For the text-containing cell, return its midpoint in [x, y] coordinate format. 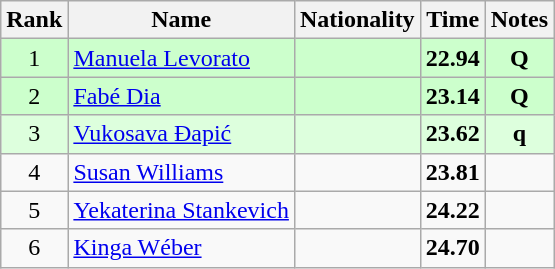
23.81 [452, 172]
24.70 [452, 248]
Vukosava Đapić [182, 134]
1 [34, 58]
24.22 [452, 210]
Fabé Dia [182, 96]
Nationality [357, 20]
Manuela Levorato [182, 58]
Notes [519, 20]
5 [34, 210]
Rank [34, 20]
Time [452, 20]
q [519, 134]
3 [34, 134]
2 [34, 96]
Yekaterina Stankevich [182, 210]
4 [34, 172]
Name [182, 20]
6 [34, 248]
Kinga Wéber [182, 248]
23.14 [452, 96]
Susan Williams [182, 172]
23.62 [452, 134]
22.94 [452, 58]
